Search for the cell housing the specified text and yield its [x, y] center coordinate. 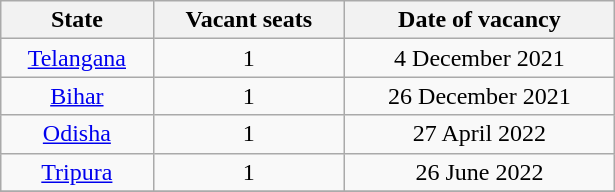
4 December 2021 [480, 58]
Bihar [77, 96]
Date of vacancy [480, 20]
Vacant seats [249, 20]
State [77, 20]
26 June 2022 [480, 172]
27 April 2022 [480, 134]
26 December 2021 [480, 96]
Telangana [77, 58]
Tripura [77, 172]
Odisha [77, 134]
